Search for the cell housing the specified text and yield its (x, y) center coordinate. 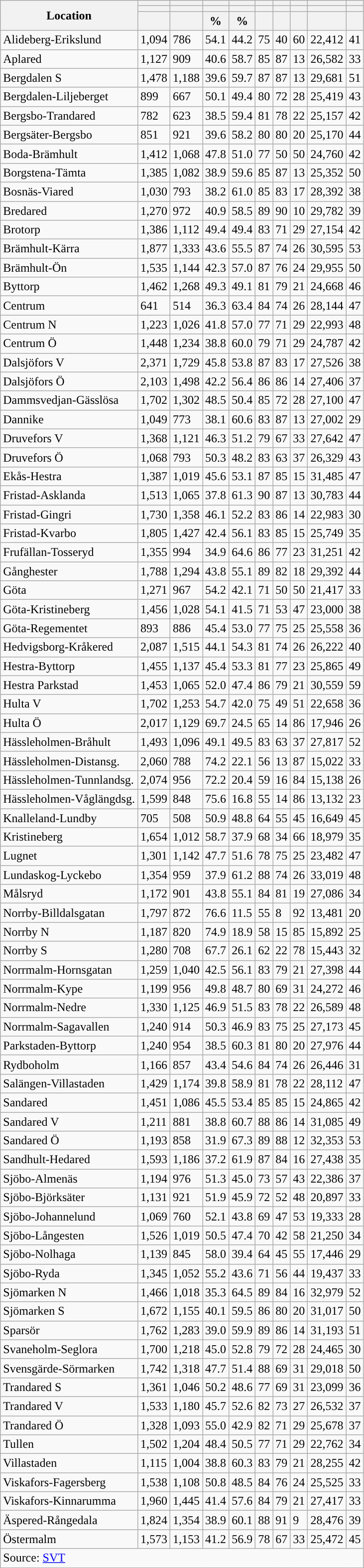
26.1 (242, 951)
39.4 (242, 1254)
Aplared (69, 59)
76.6 (216, 913)
1,096 (186, 742)
22,762 (327, 1444)
61.0 (242, 191)
1,049 (153, 419)
64.6 (242, 552)
54.7 (216, 704)
69.7 (216, 723)
44.2 (242, 40)
2,017 (153, 723)
1,166 (153, 1064)
1,004 (186, 1463)
Norrmalm-Hornsgatan (69, 970)
Hässleholmen-Distansg. (69, 761)
Druvefors V (69, 438)
1,026 (186, 325)
Svaneholm-Seglora (69, 1349)
57.6 (242, 1501)
Bredared (69, 211)
994 (186, 552)
1,445 (186, 1501)
50.4 (242, 400)
1,155 (186, 1311)
54.2 (216, 590)
52.6 (242, 1406)
1,270 (153, 211)
41.4 (216, 1501)
66 (299, 837)
41.2 (216, 1539)
1,188 (186, 78)
893 (153, 628)
36.3 (216, 306)
26,589 (327, 1008)
Sjömarken N (69, 1292)
Rydboholm (69, 1064)
1,599 (153, 799)
59.6 (242, 173)
31.9 (216, 1141)
1,086 (186, 1102)
1,451 (153, 1102)
46.3 (216, 438)
1,330 (153, 1008)
17,946 (327, 723)
22,993 (327, 325)
1,654 (153, 837)
27,438 (327, 1160)
24.5 (242, 723)
54.3 (242, 647)
1,960 (153, 1501)
59.9 (242, 1330)
1,199 (153, 989)
1,253 (186, 704)
1,186 (186, 1160)
60.6 (242, 419)
1,455 (153, 666)
23,000 (327, 609)
26,329 (327, 457)
886 (186, 628)
50.1 (216, 97)
53.8 (242, 362)
Göta-Kristineberg (69, 609)
59.7 (242, 78)
705 (153, 818)
51.6 (242, 856)
41.8 (216, 325)
Villastaden (69, 1463)
28,476 (327, 1520)
50.9 (216, 818)
1,730 (153, 514)
60.1 (242, 1520)
786 (186, 40)
Sjömarken S (69, 1311)
50.8 (216, 1482)
959 (186, 875)
1,046 (186, 1387)
Hestra-Byttorp (69, 666)
Hässleholmen-Bråhult (69, 742)
48.6 (242, 1387)
58.5 (242, 211)
27,526 (327, 362)
50.2 (216, 1387)
Svensgärde-Sörmarken (69, 1368)
1,385 (153, 173)
22,658 (327, 704)
1,028 (186, 609)
Sjöbo-Björksäter (69, 1198)
24,668 (327, 287)
22.1 (242, 761)
Druvefors Ö (69, 457)
18,979 (327, 837)
57 (282, 1179)
Göta-Regementet (69, 628)
74.9 (216, 932)
1,453 (153, 685)
1,515 (186, 647)
1,271 (153, 590)
Målsryd (69, 894)
1,368 (153, 438)
21,417 (327, 590)
59.4 (242, 116)
33,019 (327, 875)
43.4 (216, 1064)
27,002 (327, 419)
26,582 (327, 59)
1,144 (186, 268)
1,593 (153, 1160)
11.5 (242, 913)
28,144 (327, 306)
1,153 (186, 1539)
51.9 (216, 1198)
845 (186, 1254)
24,465 (327, 1349)
45.8 (216, 362)
1,112 (186, 230)
Boda-Brämhult (69, 154)
1,333 (186, 249)
Sandared V (69, 1121)
30,783 (327, 495)
1,121 (186, 438)
Brämhult-Kärra (69, 249)
25,157 (327, 116)
75.6 (216, 799)
27,100 (327, 400)
2,371 (153, 362)
881 (186, 1121)
1,493 (153, 742)
24,760 (327, 154)
1,358 (186, 514)
56.9 (242, 1539)
Bergsbo-Trandared (69, 116)
32,353 (327, 1141)
39.0 (216, 1330)
32,979 (327, 1292)
1,180 (186, 1406)
29,392 (327, 571)
67.3 (242, 1141)
1,234 (186, 344)
Kristineberg (69, 837)
Norrby S (69, 951)
70 (264, 1235)
Location (69, 15)
29,782 (327, 211)
1,268 (186, 287)
Dammsvedjan-Gässlösa (69, 400)
1,386 (153, 230)
23,482 (327, 856)
Dalsjöfors V (69, 362)
42.4 (216, 533)
12 (299, 1141)
45.5 (216, 1102)
1,204 (186, 1444)
28,112 (327, 1083)
Sjöbo-Långesten (69, 1235)
32 (355, 951)
1,139 (153, 1254)
514 (186, 306)
773 (186, 419)
61.2 (242, 875)
24,787 (327, 344)
42.2 (216, 381)
1,387 (153, 476)
25,472 (327, 1539)
1,280 (153, 951)
Sparsör (69, 1330)
60.7 (242, 1121)
23,099 (327, 1387)
20.4 (242, 780)
53.4 (242, 1102)
20,897 (327, 1198)
1,700 (153, 1349)
1,742 (153, 1368)
38.2 (216, 191)
Norrby N (69, 932)
39.8 (216, 1083)
Fristad-Asklanda (69, 495)
Norrmalm-Sagavallen (69, 1027)
52.2 (242, 514)
Brotorp (69, 230)
27,417 (327, 1501)
1,093 (186, 1425)
Salängen-Villastaden (69, 1083)
28,255 (327, 1463)
851 (153, 135)
667 (186, 97)
Göta (69, 590)
1,018 (186, 1292)
1,125 (186, 1008)
53.0 (242, 628)
42.9 (242, 1425)
31,085 (327, 1121)
1,805 (153, 533)
1,218 (186, 1349)
19 (299, 894)
45.7 (216, 1406)
54.6 (242, 1064)
Bergsäter-Bergsbo (69, 135)
49.3 (216, 287)
1,069 (153, 1217)
51.2 (242, 438)
22,412 (327, 40)
10 (299, 211)
909 (186, 59)
914 (186, 1027)
22,983 (327, 514)
27,086 (327, 894)
1,824 (153, 1520)
1,283 (186, 1330)
1,302 (186, 400)
1,498 (186, 381)
31,017 (327, 1311)
29,018 (327, 1368)
26,532 (327, 1406)
1,328 (153, 1425)
1,187 (153, 932)
42.5 (216, 970)
55.0 (216, 1425)
Sandared Ö (69, 1141)
16.8 (242, 799)
1,030 (153, 191)
Parkstaden-Byttorp (69, 1045)
13,481 (327, 913)
641 (153, 306)
49.5 (242, 742)
13,132 (327, 799)
Centrum (69, 306)
28,392 (327, 191)
45.6 (216, 476)
15,443 (327, 951)
52.8 (242, 1349)
1,361 (153, 1387)
1,115 (153, 1463)
Ekås-Hestra (69, 476)
25,352 (327, 173)
2,087 (153, 647)
Hulta V (69, 704)
Äspered-Rångedala (69, 1520)
Fristad-Kvarbo (69, 533)
37.2 (216, 1160)
62 (264, 951)
788 (186, 761)
55.2 (216, 1273)
19,437 (327, 1273)
976 (186, 1179)
1,082 (186, 173)
1,502 (153, 1444)
52.0 (216, 685)
41.5 (242, 609)
8 (282, 913)
27,406 (327, 381)
51.0 (242, 154)
29,681 (327, 78)
1,478 (153, 78)
1,466 (153, 1292)
1,538 (153, 1482)
18 (299, 571)
58.2 (242, 135)
46.1 (216, 514)
954 (186, 1045)
27,642 (327, 438)
55.5 (242, 249)
Trandared S (69, 1387)
760 (186, 1217)
1,513 (153, 495)
1,345 (153, 1273)
1,533 (153, 1406)
Norrmalm-Kype (69, 989)
49.8 (216, 989)
857 (186, 1064)
61.3 (242, 495)
1,127 (153, 59)
1,318 (186, 1368)
15,138 (327, 780)
Sandared (69, 1102)
Centrum Ö (69, 344)
1,259 (153, 970)
Norrmalm-Nedre (69, 1008)
27,817 (327, 742)
708 (186, 951)
27,173 (327, 1027)
1,174 (186, 1083)
1,797 (153, 913)
Hedvigsborg-Kråkered (69, 647)
1,301 (153, 856)
27,154 (327, 230)
40.6 (216, 59)
901 (186, 894)
53.1 (242, 476)
1,040 (186, 970)
1,672 (153, 1311)
Hässleholmen-Tunnlandsg. (69, 780)
25,749 (327, 533)
1,573 (153, 1539)
Sandhult-Hedared (69, 1160)
1,052 (186, 1273)
Gånghester (69, 571)
22,386 (327, 1179)
1,142 (186, 856)
34.9 (216, 552)
31,251 (327, 552)
1,355 (153, 552)
74.2 (216, 761)
42.3 (216, 268)
Trandared V (69, 1406)
25,865 (327, 666)
2,060 (153, 761)
782 (153, 116)
623 (186, 116)
1,211 (153, 1121)
Centrum N (69, 325)
48.4 (216, 1444)
1,448 (153, 344)
58.0 (216, 1254)
41 (355, 40)
29,955 (327, 268)
1,429 (153, 1083)
31,485 (327, 476)
40.1 (216, 1311)
Byttorp (69, 287)
48.7 (242, 989)
848 (186, 799)
30,595 (327, 249)
53.3 (242, 666)
1,462 (153, 287)
67.7 (216, 951)
Sjöbo-Almenäs (69, 1179)
Lundaskog-Lyckebo (69, 875)
26,222 (327, 647)
1,012 (186, 837)
1,094 (153, 40)
65 (264, 723)
42.0 (242, 704)
21,250 (327, 1235)
60.0 (242, 344)
27,398 (327, 970)
1,172 (153, 894)
52.1 (216, 1217)
Viskafors-Kinnarumma (69, 1501)
Sjöbo-Ryda (69, 1273)
40.9 (216, 211)
19,333 (327, 1217)
72.2 (216, 780)
24,272 (327, 989)
899 (153, 97)
2,103 (153, 381)
25,170 (327, 135)
16,649 (327, 818)
63.4 (242, 306)
1,108 (186, 1482)
25,419 (327, 97)
Bergdalen-Liljeberget (69, 97)
18.9 (242, 932)
1,412 (153, 154)
38.1 (216, 419)
2,074 (153, 780)
Bergdalen S (69, 78)
1,194 (153, 1179)
Trandared Ö (69, 1425)
Viskafors-Fagersberg (69, 1482)
60 (299, 40)
Östermalm (69, 1539)
972 (186, 211)
48.2 (242, 457)
Hulta Ö (69, 723)
Source: SVT (182, 1558)
58.9 (242, 1083)
51.3 (216, 1179)
Bosnäs-Viared (69, 191)
27 (299, 1406)
59.5 (242, 1311)
1,223 (153, 325)
Frufällan-Tosseryd (69, 552)
61.9 (242, 1160)
Sjöbo-Nolhaga (69, 1254)
51.5 (242, 1008)
820 (186, 932)
1,788 (153, 571)
1,877 (153, 249)
25,558 (327, 628)
47.8 (216, 154)
Dalsjöfors Ö (69, 381)
Borgstena-Tämta (69, 173)
51.4 (242, 1368)
56.4 (242, 381)
17,446 (327, 1254)
Dannike (69, 419)
508 (186, 818)
1,129 (186, 723)
1,762 (153, 1330)
9 (299, 1520)
31,193 (327, 1330)
37.8 (216, 495)
Fristad-Gingri (69, 514)
Sjöbo-Johannelund (69, 1217)
64.5 (242, 1292)
Alideberg-Erikslund (69, 40)
25,678 (327, 1425)
1,427 (186, 533)
858 (186, 1141)
1,729 (186, 362)
Norrby-Billdalsgatan (69, 913)
1,131 (153, 1198)
45.9 (242, 1198)
967 (186, 590)
Brämhult-Ön (69, 268)
42.1 (242, 590)
Knalleland-Lundby (69, 818)
91 (282, 1520)
68 (264, 837)
15,892 (327, 932)
1,456 (153, 609)
Hässleholmen-Våglängdsg. (69, 799)
15,022 (327, 761)
1,535 (153, 268)
Hestra Parkstad (69, 685)
1,137 (186, 666)
Lugnet (69, 856)
25,525 (327, 1482)
Tullen (69, 1444)
872 (186, 913)
26,446 (327, 1064)
30,559 (327, 685)
27,976 (327, 1045)
48.8 (242, 818)
35.3 (216, 1292)
24,865 (327, 1102)
1,193 (153, 1141)
1,526 (153, 1235)
1,294 (186, 571)
44.1 (216, 647)
92 (299, 913)
